Capture the cell that displays the provided text and extract its [x, y] central coordinate. 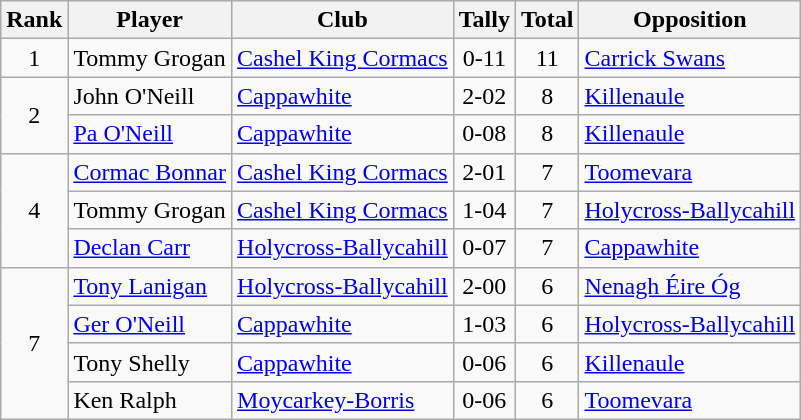
2 [34, 115]
2-01 [484, 172]
2-00 [484, 286]
Ger O'Neill [150, 324]
Club [343, 20]
1-04 [484, 210]
Opposition [690, 20]
Ken Ralph [150, 400]
Pa O'Neill [150, 134]
John O'Neill [150, 96]
Nenagh Éire Óg [690, 286]
2-02 [484, 96]
Carrick Swans [690, 58]
Tally [484, 20]
Declan Carr [150, 248]
0-08 [484, 134]
1 [34, 58]
Total [547, 20]
4 [34, 210]
0-11 [484, 58]
Tony Shelly [150, 362]
1-03 [484, 324]
Rank [34, 20]
Moycarkey-Borris [343, 400]
Cormac Bonnar [150, 172]
0-07 [484, 248]
Tony Lanigan [150, 286]
11 [547, 58]
Player [150, 20]
